Provide the (x, y) coordinate of the cell's center where the given text is located.  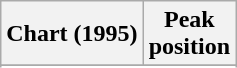
Chart (1995) (72, 34)
Peakposition (189, 34)
